Provide the [X, Y] coordinate of the cell's center where the given text is located.  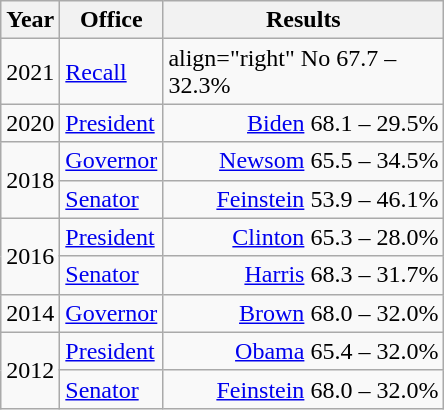
2018 [30, 180]
Obama 65.4 – 32.0% [304, 351]
Feinstein 53.9 – 46.1% [304, 199]
Biden 68.1 – 29.5% [304, 123]
2016 [30, 256]
Clinton 65.3 – 28.0% [304, 237]
2021 [30, 72]
Newsom 65.5 – 34.5% [304, 161]
Feinstein 68.0 – 32.0% [304, 389]
align="right" No 67.7 – 32.3% [304, 72]
Results [304, 20]
2014 [30, 313]
Year [30, 20]
2012 [30, 370]
Office [112, 20]
2020 [30, 123]
Recall [112, 72]
Brown 68.0 – 32.0% [304, 313]
Harris 68.3 – 31.7% [304, 275]
